Locate the cell with the specified text and output its [x, y] center coordinate. 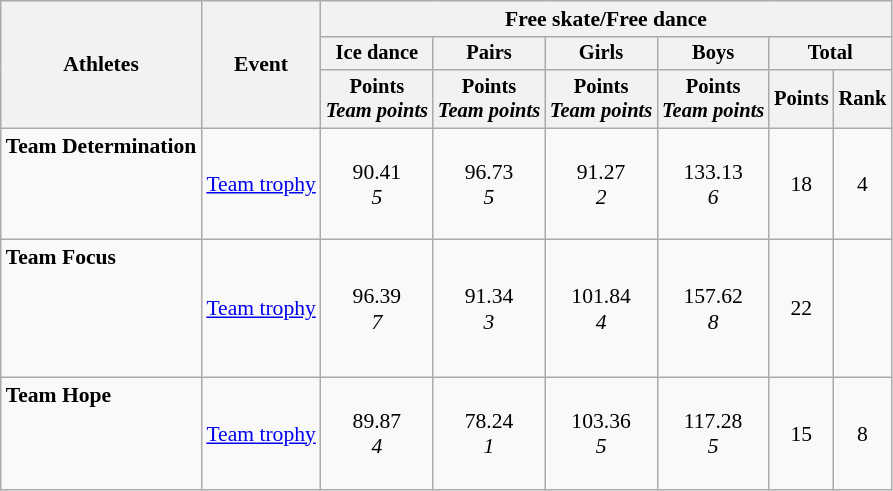
101.844 [601, 309]
Girls [601, 54]
Team Hope [102, 434]
Team Focus [102, 309]
15 [801, 434]
91.272 [601, 184]
117.285 [713, 434]
133.136 [713, 184]
78.241 [489, 434]
Ice dance [377, 54]
Rank [863, 99]
90.415 [377, 184]
89.874 [377, 434]
Points [801, 99]
Team Determination [102, 184]
157.628 [713, 309]
96.397 [377, 309]
103.365 [601, 434]
Event [261, 64]
96.735 [489, 184]
8 [863, 434]
18 [801, 184]
91.343 [489, 309]
Pairs [489, 54]
22 [801, 309]
4 [863, 184]
Free skate/Free dance [606, 19]
Boys [713, 54]
Athletes [102, 64]
Total [830, 54]
